From the cell containing the given text, extract its center point as [x, y] coordinate. 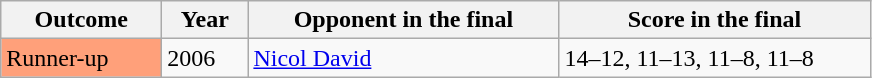
Runner-up [82, 58]
Opponent in the final [404, 20]
Outcome [82, 20]
Nicol David [404, 58]
Score in the final [714, 20]
Year [205, 20]
2006 [205, 58]
14–12, 11–13, 11–8, 11–8 [714, 58]
